Identify which cell holds the provided text, then report its [x, y] central coordinate. 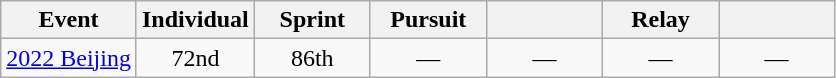
Relay [660, 20]
Pursuit [428, 20]
86th [312, 58]
Event [69, 20]
Individual [195, 20]
Sprint [312, 20]
2022 Beijing [69, 58]
72nd [195, 58]
